Find where the given text appears and provide that cell's center as (x, y) coordinate. 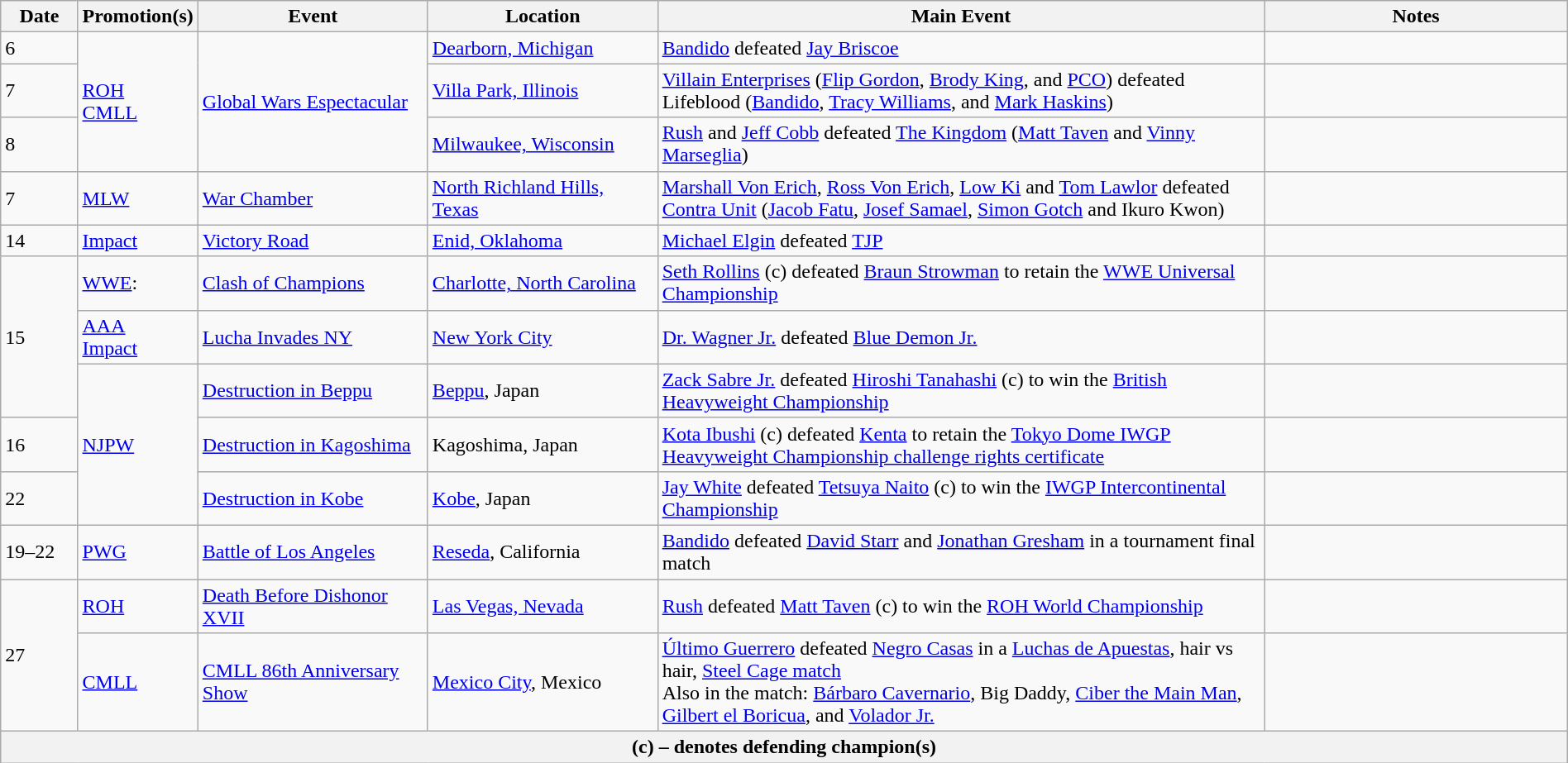
Battle of Los Angeles (313, 552)
Date (40, 17)
19–22 (40, 552)
Event (313, 17)
ROH (137, 605)
Promotion(s) (137, 17)
AAA Impact (137, 337)
Notes (1416, 17)
Beppu, Japan (543, 390)
ROH CMLL (137, 102)
Location (543, 17)
Bandido defeated Jay Briscoe (961, 48)
Mexico City, Mexico (543, 683)
Kagoshima, Japan (543, 445)
Destruction in Kagoshima (313, 445)
Villa Park, Illinois (543, 91)
Marshall Von Erich, Ross Von Erich, Low Ki and Tom Lawlor defeated Contra Unit (Jacob Fatu, Josef Samael, Simon Gotch and Ikuro Kwon) (961, 198)
Clash of Champions (313, 283)
Main Event (961, 17)
North Richland Hills, Texas (543, 198)
22 (40, 498)
6 (40, 48)
Death Before Dishonor XVII (313, 605)
Destruction in Beppu (313, 390)
Destruction in Kobe (313, 498)
MLW (137, 198)
Lucha Invades NY (313, 337)
CMLL (137, 683)
Seth Rollins (c) defeated Braun Strowman to retain the WWE Universal Championship (961, 283)
CMLL 86th Anniversary Show (313, 683)
Bandido defeated David Starr and Jonathan Gresham in a tournament final match (961, 552)
Michael Elgin defeated TJP (961, 241)
Enid, Oklahoma (543, 241)
15 (40, 337)
16 (40, 445)
Impact (137, 241)
Zack Sabre Jr. defeated Hiroshi Tanahashi (c) to win the British Heavyweight Championship (961, 390)
Rush defeated Matt Taven (c) to win the ROH World Championship (961, 605)
Las Vegas, Nevada (543, 605)
New York City (543, 337)
Milwaukee, Wisconsin (543, 144)
Jay White defeated Tetsuya Naito (c) to win the IWGP Intercontinental Championship (961, 498)
Charlotte, North Carolina (543, 283)
Reseda, California (543, 552)
NJPW (137, 445)
8 (40, 144)
WWE: (137, 283)
Dearborn, Michigan (543, 48)
Villain Enterprises (Flip Gordon, Brody King, and PCO) defeated Lifeblood (Bandido, Tracy Williams, and Mark Haskins) (961, 91)
Global Wars Espectacular (313, 102)
Rush and Jeff Cobb defeated The Kingdom (Matt Taven and Vinny Marseglia) (961, 144)
14 (40, 241)
PWG (137, 552)
War Chamber (313, 198)
Dr. Wagner Jr. defeated Blue Demon Jr. (961, 337)
27 (40, 655)
(c) – denotes defending champion(s) (784, 747)
Kota Ibushi (c) defeated Kenta to retain the Tokyo Dome IWGP Heavyweight Championship challenge rights certificate (961, 445)
Kobe, Japan (543, 498)
Victory Road (313, 241)
